From the cell containing the given text, extract its center point as [X, Y] coordinate. 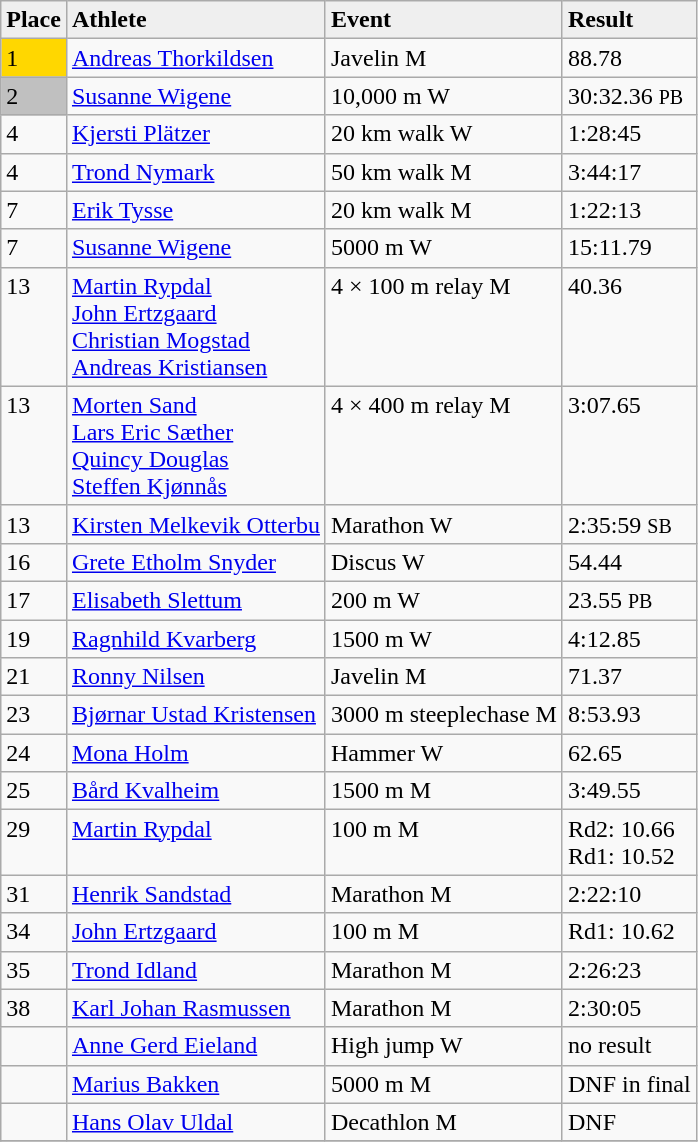
Place [34, 20]
34 [34, 932]
Martin Rypdal [196, 842]
30:32.36 PB [629, 96]
4 × 100 m relay M [444, 326]
1500 m W [444, 639]
Bjørnar Ustad Kristensen [196, 715]
2:26:23 [629, 970]
Discus W [444, 562]
35 [34, 970]
Athlete [196, 20]
Decathlon M [444, 1122]
16 [34, 562]
4:12.85 [629, 639]
1500 m M [444, 791]
3:44:17 [629, 172]
31 [34, 894]
23 [34, 715]
2:30:05 [629, 1008]
Kjersti Plätzer [196, 134]
Rd2: 10.66Rd1: 10.52 [629, 842]
38 [34, 1008]
15:11.79 [629, 248]
Mona Holm [196, 753]
DNF in final [629, 1084]
Grete Etholm Snyder [196, 562]
Elisabeth Slettum [196, 600]
Rd1: 10.62 [629, 932]
20 km walk M [444, 210]
Andreas Thorkildsen [196, 58]
4 × 400 m relay M [444, 446]
88.78 [629, 58]
Anne Gerd Eieland [196, 1046]
50 km walk M [444, 172]
1 [34, 58]
DNF [629, 1122]
19 [34, 639]
21 [34, 677]
Marius Bakken [196, 1084]
Marathon W [444, 524]
3:07.65 [629, 446]
2:35:59 SB [629, 524]
Morten SandLars Eric SætherQuincy DouglasSteffen Kjønnås [196, 446]
24 [34, 753]
Henrik Sandstad [196, 894]
17 [34, 600]
54.44 [629, 562]
Event [444, 20]
20 km walk W [444, 134]
29 [34, 842]
Kirsten Melkevik Otterbu [196, 524]
62.65 [629, 753]
23.55 PB [629, 600]
5000 m W [444, 248]
3000 m steeplechase M [444, 715]
Trond Nymark [196, 172]
Karl Johan Rasmussen [196, 1008]
71.37 [629, 677]
1:22:13 [629, 210]
Hammer W [444, 753]
Ragnhild Kvarberg [196, 639]
Hans Olav Uldal [196, 1122]
25 [34, 791]
no result [629, 1046]
2 [34, 96]
John Ertzgaard [196, 932]
10,000 m W [444, 96]
High jump W [444, 1046]
200 m W [444, 600]
3:49.55 [629, 791]
Erik Tysse [196, 210]
Trond Idland [196, 970]
2:22:10 [629, 894]
Ronny Nilsen [196, 677]
Bård Kvalheim [196, 791]
5000 m M [444, 1084]
Martin RypdalJohn ErtzgaardChristian MogstadAndreas Kristiansen [196, 326]
8:53.93 [629, 715]
1:28:45 [629, 134]
40.36 [629, 326]
Result [629, 20]
